Determine the [X, Y] coordinate at the center of the cell enclosing the given text.  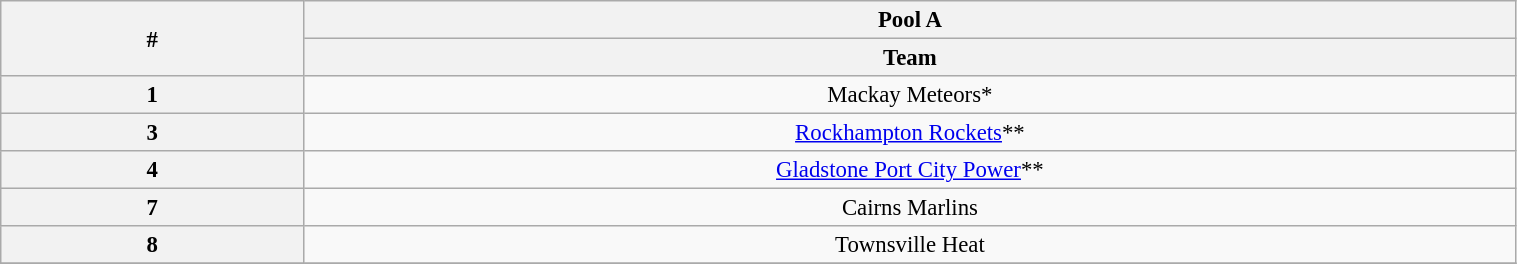
# [152, 38]
Cairns Marlins [910, 208]
Townsville Heat [910, 245]
8 [152, 245]
Mackay Meteors* [910, 95]
Team [910, 58]
3 [152, 133]
7 [152, 208]
1 [152, 95]
Gladstone Port City Power** [910, 170]
Pool A [910, 20]
Rockhampton Rockets** [910, 133]
4 [152, 170]
